Capture the cell that displays the provided text and extract its (x, y) central coordinate. 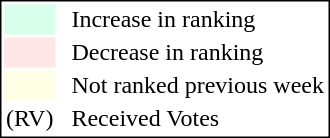
Decrease in ranking (198, 53)
Not ranked previous week (198, 85)
(RV) (29, 119)
Received Votes (198, 119)
Increase in ranking (198, 19)
